Determine the (X, Y) coordinate at the center of the cell enclosing the given text.  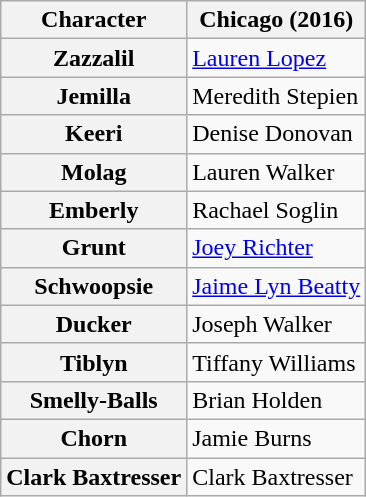
Character (94, 20)
Molag (94, 172)
Rachael Soglin (276, 210)
Denise Donovan (276, 134)
Smelly-Balls (94, 400)
Tiffany Williams (276, 362)
Grunt (94, 248)
Chicago (2016) (276, 20)
Meredith Stepien (276, 96)
Tiblyn (94, 362)
Jaime Lyn Beatty (276, 286)
Emberly (94, 210)
Lauren Lopez (276, 58)
Chorn (94, 438)
Zazzalil (94, 58)
Jamie Burns (276, 438)
Joseph Walker (276, 324)
Keeri (94, 134)
Schwoopsie (94, 286)
Joey Richter (276, 248)
Brian Holden (276, 400)
Ducker (94, 324)
Lauren Walker (276, 172)
Jemilla (94, 96)
